Search for the cell housing the specified text and yield its [x, y] center coordinate. 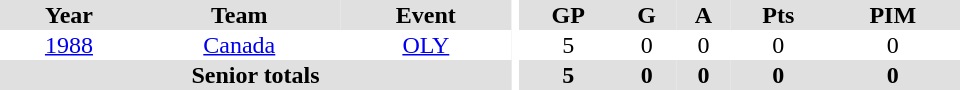
Year [69, 15]
A [704, 15]
GP [568, 15]
1988 [69, 45]
Team [240, 15]
Event [426, 15]
G [646, 15]
Canada [240, 45]
OLY [426, 45]
Senior totals [256, 75]
Pts [778, 15]
PIM [893, 15]
